Capture the cell that displays the provided text and extract its [X, Y] central coordinate. 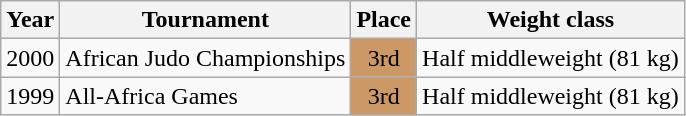
African Judo Championships [206, 58]
Year [30, 20]
All-Africa Games [206, 96]
2000 [30, 58]
1999 [30, 96]
Tournament [206, 20]
Place [384, 20]
Weight class [551, 20]
